Search for the cell housing the specified text and yield its (X, Y) center coordinate. 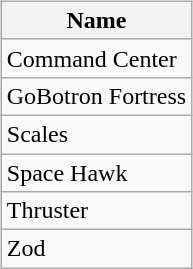
Thruster (96, 211)
Command Center (96, 58)
GoBotron Fortress (96, 96)
Zod (96, 249)
Scales (96, 134)
Space Hawk (96, 173)
Name (96, 20)
